Pinpoint the cell where the given text exists, returning its (x, y) midpoint coordinate. 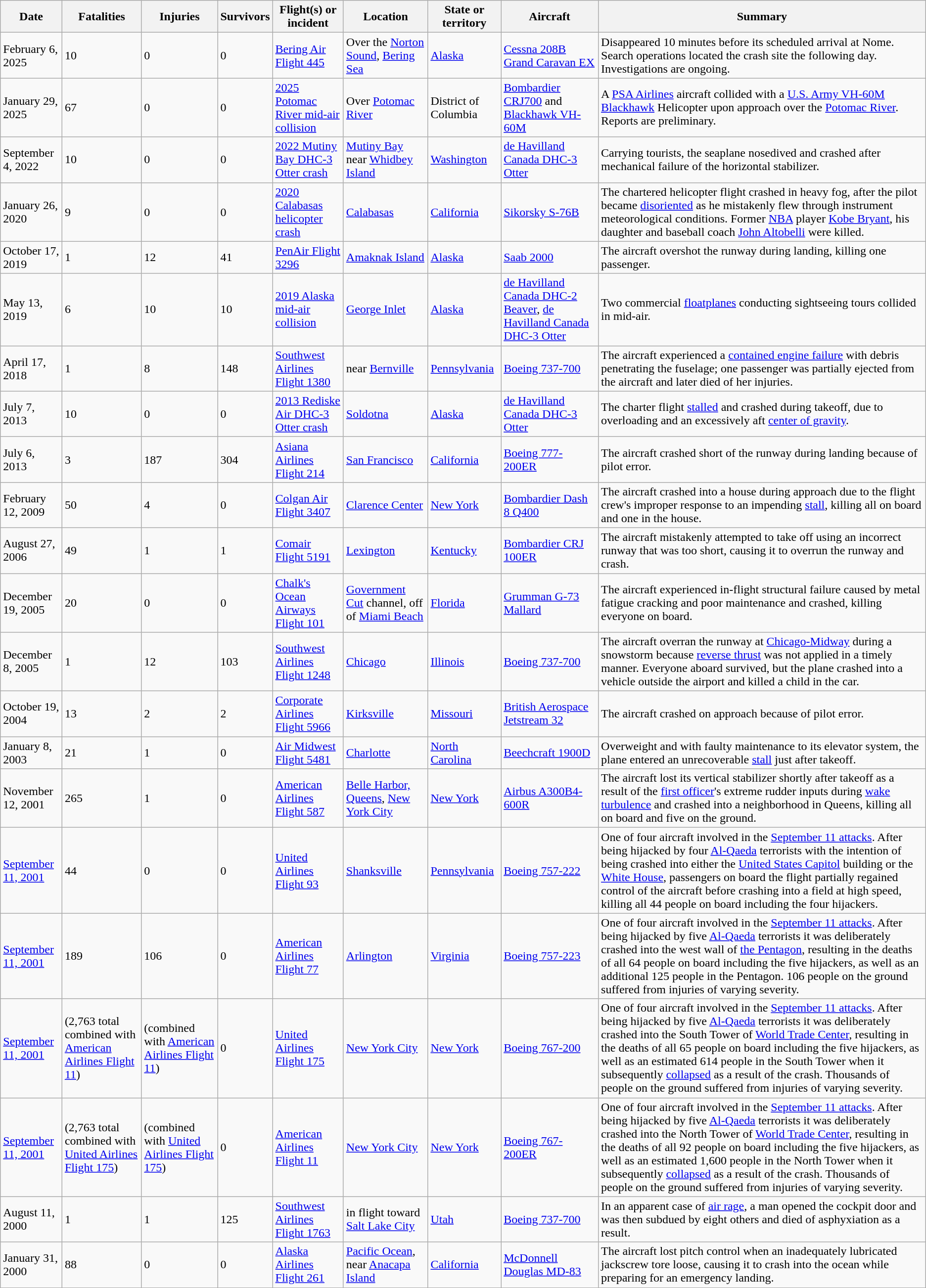
Boeing 777-200ER (550, 459)
Air Midwest Flight 5481 (308, 753)
2013 Rediske Air DHC-3 Otter crash (308, 414)
3 (101, 459)
Clarence Center (386, 505)
2020 Calabasas helicopter crash (308, 212)
Calabasas (386, 212)
Location (386, 17)
Virginia (464, 956)
American Airlines Flight 587 (308, 798)
November 12, 2001 (32, 798)
Kentucky (464, 550)
50 (101, 505)
Fatalities (101, 17)
Grumman G-73 Mallard (550, 603)
Alaska Airlines Flight 261 (308, 1265)
Southwest Airlines Flight 1763 (308, 1219)
The charter flight stalled and crashed during takeoff, due to overloading and an excessively aft center of gravity. (762, 414)
May 13, 2019 (32, 310)
Florida (464, 603)
McDonnell Douglas MD-83 (550, 1265)
Asiana Airlines Flight 214 (308, 459)
103 (245, 662)
(2,763 total combined with United Airlines Flight 175) (101, 1147)
189 (101, 956)
6 (101, 310)
January 8, 2003 (32, 753)
21 (101, 753)
Two commercial floatplanes conducting sightseeing tours collided in mid-air. (762, 310)
San Francisco (386, 459)
2019 Alaska mid-air collision (308, 310)
Boeing 767-200 (550, 1048)
North Carolina (464, 753)
July 6, 2013 (32, 459)
Aircraft (550, 17)
Chalk's Ocean Airways Flight 101 (308, 603)
Illinois (464, 662)
44 (101, 870)
July 7, 2013 (32, 414)
Arlington (386, 956)
January 31, 2000 (32, 1265)
Carrying tourists, the seaplane nosedived and crashed after mechanical failure of the horizontal stabilizer. (762, 160)
George Inlet (386, 310)
October 17, 2019 (32, 257)
Charlotte (386, 753)
The aircraft experienced in-flight structural failure caused by metal fatigue cracking and poor maintenance and crashed, killing everyone on board. (762, 603)
December 19, 2005 (32, 603)
(combined with United Airlines Flight 175) (180, 1147)
PenAir Flight 3296 (308, 257)
Amaknak Island (386, 257)
Southwest Airlines Flight 1248 (308, 662)
de Havilland Canada DHC-2 Beaver, de Havilland Canada DHC-3 Otter (550, 310)
Beechcraft 1900D (550, 753)
April 17, 2018 (32, 368)
Mutiny Bay near Whidbey Island (386, 160)
near Bernville (386, 368)
Survivors (245, 17)
125 (245, 1219)
September 4, 2022 (32, 160)
Summary (762, 17)
Colgan Air Flight 3407 (308, 505)
January 29, 2025 (32, 108)
The aircraft overshot the runway during landing, killing one passenger. (762, 257)
2025 Potomac River mid-air collision (308, 108)
American Airlines Flight 77 (308, 956)
Saab 2000 (550, 257)
Flight(s) or incident (308, 17)
88 (101, 1265)
2022 Mutiny Bay DHC-3 Otter crash (308, 160)
Chicago (386, 662)
265 (101, 798)
Soldotna (386, 414)
A PSA Airlines aircraft collided with a U.S. Army VH-60M Blackhawk Helicopter upon approach over the Potomac River. Reports are preliminary. (762, 108)
United Airlines Flight 175 (308, 1048)
Missouri (464, 714)
4 (180, 505)
Bombardier CRJ700 and Blackhawk VH-60M (550, 108)
Utah (464, 1219)
January 26, 2020 (32, 212)
December 8, 2005 (32, 662)
20 (101, 603)
Lexington (386, 550)
Injuries (180, 17)
Corporate Airlines Flight 5966 (308, 714)
187 (180, 459)
Airbus A300B4-600R (550, 798)
State or territory (464, 17)
February 6, 2025 (32, 55)
Over Potomac River (386, 108)
Date (32, 17)
Bering Air Flight 445 (308, 55)
8 (180, 368)
Boeing 757-223 (550, 956)
Over the Norton Sound, Bering Sea (386, 55)
August 11, 2000 (32, 1219)
106 (180, 956)
Cessna 208B Grand Caravan EX (550, 55)
February 12, 2009 (32, 505)
The aircraft crashed on approach because of pilot error. (762, 714)
9 (101, 212)
The aircraft crashed short of the runway during landing because of pilot error. (762, 459)
August 27, 2006 (32, 550)
Southwest Airlines Flight 1380 (308, 368)
Kirksville (386, 714)
in flight toward Salt Lake City (386, 1219)
67 (101, 108)
148 (245, 368)
Boeing 757-222 (550, 870)
Comair Flight 5191 (308, 550)
Bombardier CRJ 100ER (550, 550)
Belle Harbor, Queens, New York City (386, 798)
41 (245, 257)
49 (101, 550)
District of Columbia (464, 108)
Bombardier Dash 8 Q400 (550, 505)
American Airlines Flight 11 (308, 1147)
Disappeared 10 minutes before its scheduled arrival at Nome. Search operations located the crash site the following day. Investigations are ongoing. (762, 55)
Government Cut channel, off of Miami Beach (386, 603)
In an apparent case of air rage, a man opened the cockpit door and was then subdued by eight others and died of asphyxiation as a result. (762, 1219)
Sikorsky S-76B (550, 212)
(2,763 total combined with American Airlines Flight 11) (101, 1048)
Washington (464, 160)
(combined with American Airlines Flight 11) (180, 1048)
United Airlines Flight 93 (308, 870)
Overweight and with faulty maintenance to its elevator system, the plane entered an unrecoverable stall just after takeoff. (762, 753)
304 (245, 459)
October 19, 2004 (32, 714)
Boeing 767-200ER (550, 1147)
13 (101, 714)
Pacific Ocean, near Anacapa Island (386, 1265)
The aircraft mistakenly attempted to take off using an incorrect runway that was too short, causing it to overrun the runway and crash. (762, 550)
British Aerospace Jetstream 32 (550, 714)
Shanksville (386, 870)
